Find where the given text appears and provide that cell's center as [x, y] coordinate. 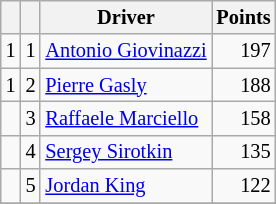
4 [31, 152]
Points [244, 17]
135 [244, 152]
Driver [126, 17]
3 [31, 118]
122 [244, 186]
2 [31, 85]
188 [244, 85]
158 [244, 118]
Jordan King [126, 186]
Pierre Gasly [126, 85]
197 [244, 51]
Antonio Giovinazzi [126, 51]
Sergey Sirotkin [126, 152]
Raffaele Marciello [126, 118]
5 [31, 186]
